Return (x, y) of the center of cell containing provided text 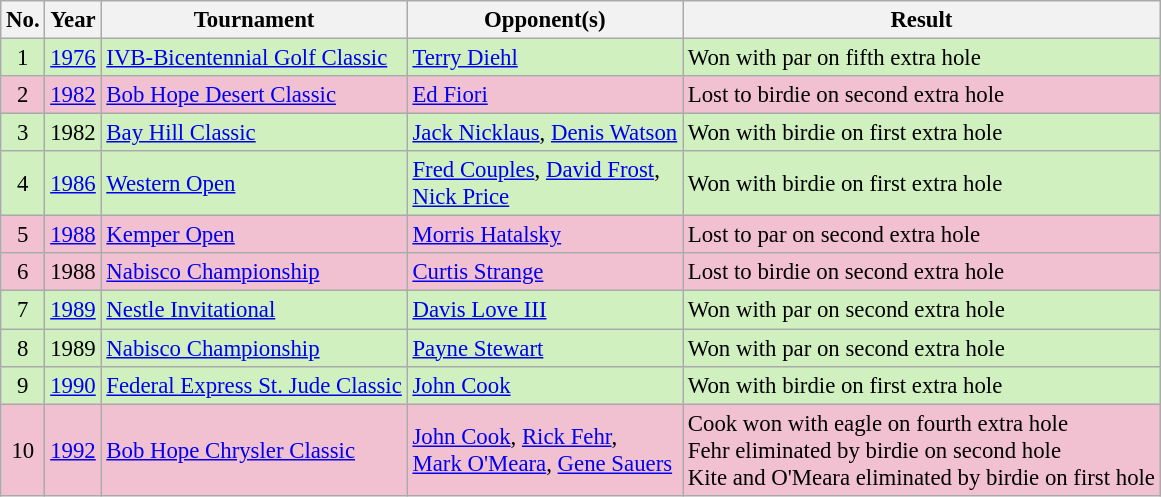
8 (23, 348)
Result (921, 20)
Nestle Invitational (254, 310)
Bay Hill Classic (254, 133)
1976 (73, 58)
4 (23, 184)
Payne Stewart (544, 348)
9 (23, 385)
1986 (73, 184)
Opponent(s) (544, 20)
Bob Hope Desert Classic (254, 95)
Jack Nicklaus, Denis Watson (544, 133)
5 (23, 235)
3 (23, 133)
Cook won with eagle on fourth extra holeFehr eliminated by birdie on second holeKite and O'Meara eliminated by birdie on first hole (921, 450)
Terry Diehl (544, 58)
2 (23, 95)
Curtis Strange (544, 273)
Tournament (254, 20)
Ed Fiori (544, 95)
IVB-Bicentennial Golf Classic (254, 58)
Bob Hope Chrysler Classic (254, 450)
Lost to par on second extra hole (921, 235)
Year (73, 20)
1992 (73, 450)
10 (23, 450)
Morris Hatalsky (544, 235)
6 (23, 273)
Federal Express St. Jude Classic (254, 385)
No. (23, 20)
1990 (73, 385)
7 (23, 310)
Won with par on fifth extra hole (921, 58)
1 (23, 58)
Fred Couples, David Frost, Nick Price (544, 184)
Davis Love III (544, 310)
Western Open (254, 184)
John Cook, Rick Fehr, Mark O'Meara, Gene Sauers (544, 450)
Kemper Open (254, 235)
John Cook (544, 385)
